Scan for the cell matching the given text and deliver its [X, Y] coordinate at center. 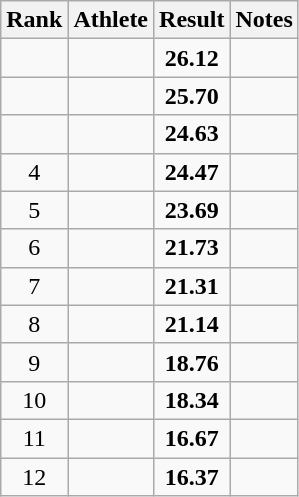
24.47 [192, 172]
21.14 [192, 324]
16.67 [192, 438]
Rank [34, 20]
9 [34, 362]
Result [192, 20]
Notes [264, 20]
12 [34, 477]
18.76 [192, 362]
21.31 [192, 286]
8 [34, 324]
26.12 [192, 58]
6 [34, 248]
25.70 [192, 96]
4 [34, 172]
Athlete [111, 20]
10 [34, 400]
11 [34, 438]
5 [34, 210]
23.69 [192, 210]
18.34 [192, 400]
24.63 [192, 134]
16.37 [192, 477]
7 [34, 286]
21.73 [192, 248]
